Locate the cell with the specified text and output its (X, Y) center coordinate. 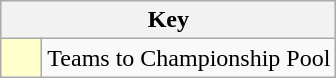
Teams to Championship Pool (189, 58)
Key (168, 20)
